Return [X, Y] of the center of cell containing provided text 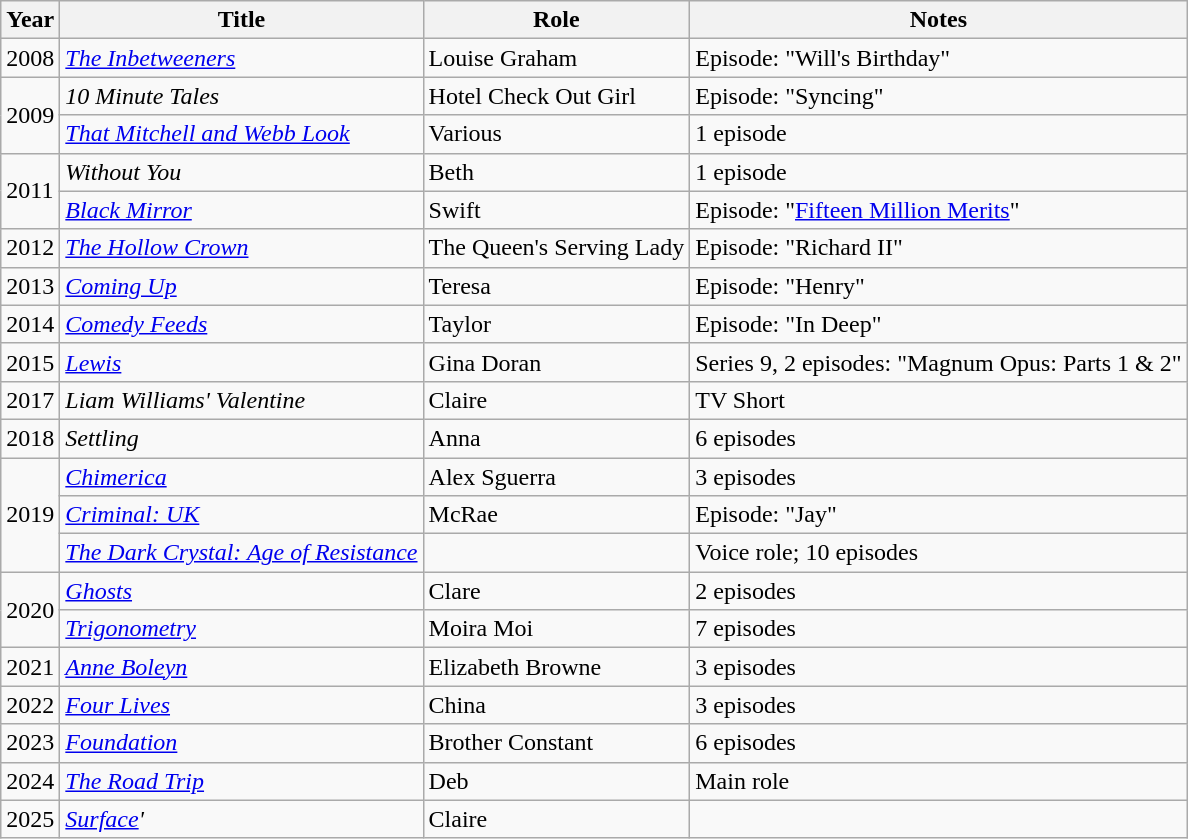
Episode: "Syncing" [938, 96]
Taylor [556, 324]
Gina Doran [556, 362]
2012 [30, 248]
Teresa [556, 286]
2024 [30, 781]
2013 [30, 286]
7 episodes [938, 629]
The Queen's Serving Lady [556, 248]
Role [556, 20]
That Mitchell and Webb Look [242, 134]
Hotel Check Out Girl [556, 96]
The Inbetweeners [242, 58]
The Hollow Crown [242, 248]
Series 9, 2 episodes: "Magnum Opus: Parts 1 & 2" [938, 362]
2017 [30, 400]
Settling [242, 438]
Beth [556, 172]
Comedy Feeds [242, 324]
Episode: "Jay" [938, 515]
2020 [30, 610]
Trigonometry [242, 629]
The Road Trip [242, 781]
Episode: "Henry" [938, 286]
2022 [30, 705]
Lewis [242, 362]
Elizabeth Browne [556, 667]
Various [556, 134]
Episode: "In Deep" [938, 324]
TV Short [938, 400]
Anna [556, 438]
2015 [30, 362]
Title [242, 20]
2 episodes [938, 591]
10 Minute Tales [242, 96]
China [556, 705]
Anne Boleyn [242, 667]
Alex Sguerra [556, 477]
Chimerica [242, 477]
Episode: "Fifteen Million Merits" [938, 210]
Swift [556, 210]
Surface' [242, 819]
Ghosts [242, 591]
Episode: "Will's Birthday" [938, 58]
The Dark Crystal: Age of Resistance [242, 553]
2023 [30, 743]
2008 [30, 58]
Black Mirror [242, 210]
2014 [30, 324]
2018 [30, 438]
McRae [556, 515]
Criminal: UK [242, 515]
Four Lives [242, 705]
Clare [556, 591]
2019 [30, 515]
Main role [938, 781]
Brother Constant [556, 743]
Without You [242, 172]
Liam Williams' Valentine [242, 400]
Coming Up [242, 286]
Year [30, 20]
2009 [30, 115]
Moira Moi [556, 629]
Notes [938, 20]
Voice role; 10 episodes [938, 553]
Louise Graham [556, 58]
Deb [556, 781]
2025 [30, 819]
Episode: "Richard II" [938, 248]
2011 [30, 191]
2021 [30, 667]
Foundation [242, 743]
